Detect which cell encompasses the target text, then output its [x, y] center coordinate. 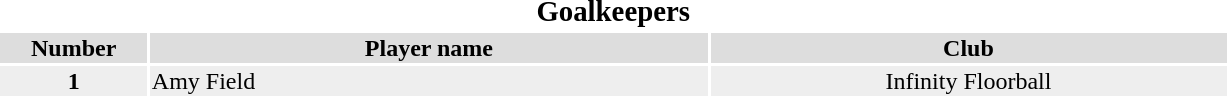
Amy Field [428, 81]
Club [968, 48]
Number [74, 48]
1 [74, 81]
Player name [428, 48]
Infinity Floorball [968, 81]
